Locate the cell with the specified text and output its (x, y) center coordinate. 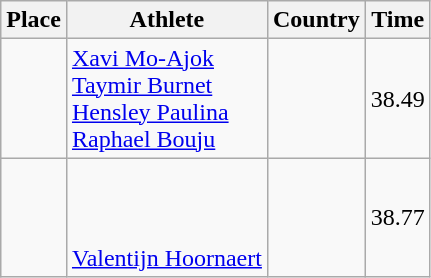
Xavi Mo-AjokTaymir BurnetHensley PaulinaRaphael Bouju (166, 98)
Valentijn Hoornaert (166, 218)
38.49 (398, 98)
Time (398, 20)
Place (34, 20)
38.77 (398, 218)
Country (316, 20)
Athlete (166, 20)
